Return [X, Y] of the center of cell containing provided text 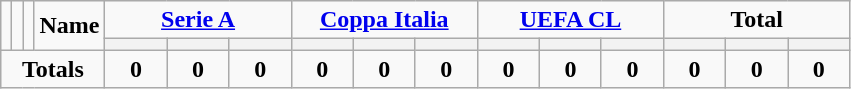
UEFA CL [570, 20]
Name [70, 26]
Serie A [198, 20]
Coppa Italia [384, 20]
Totals [53, 69]
Total [757, 20]
